Determine the [x, y] coordinate at the center of the cell enclosing the given text.  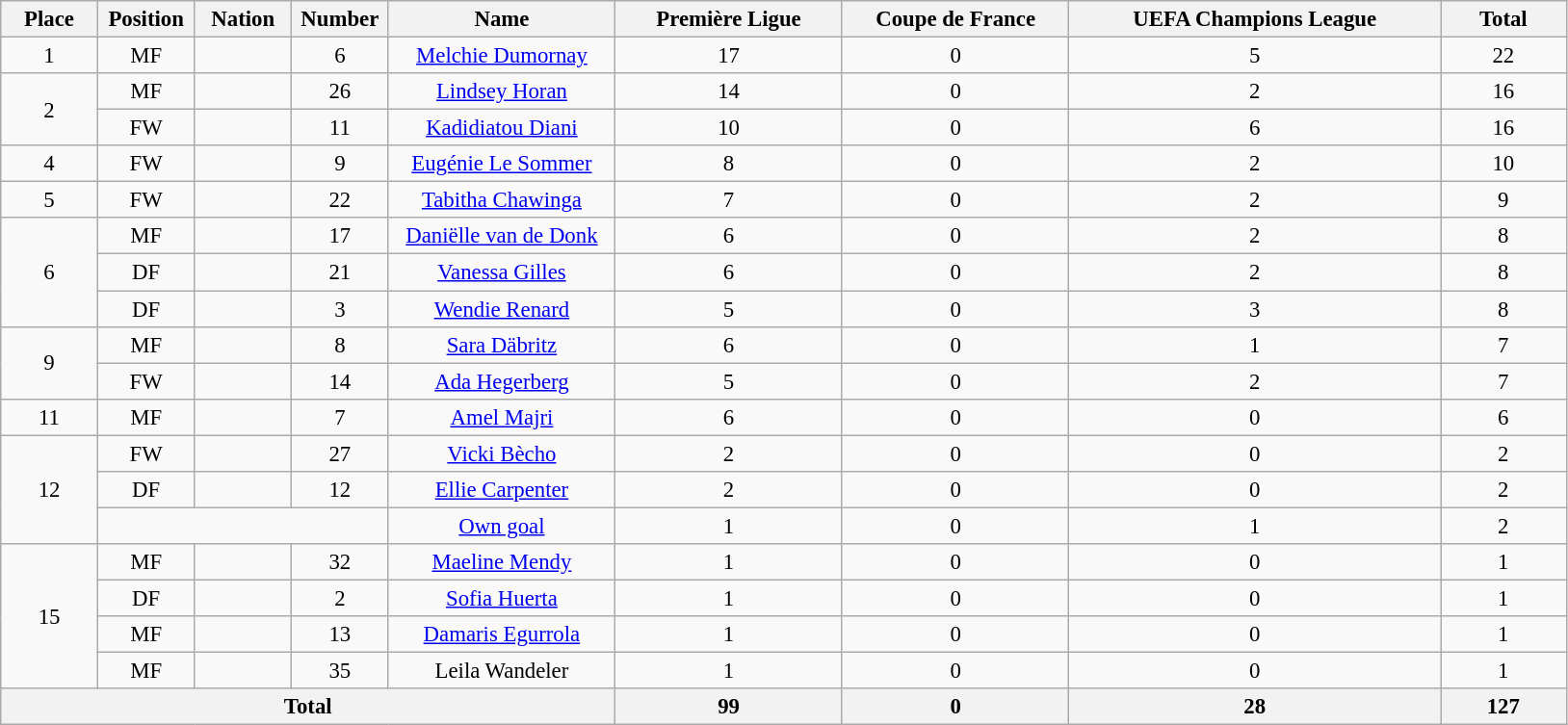
Position [146, 19]
Nation [243, 19]
Ellie Carpenter [502, 490]
Sara Däbritz [502, 345]
Leila Wandeler [502, 671]
Sofia Huerta [502, 598]
Ada Hegerberg [502, 381]
Name [502, 19]
UEFA Champions League [1255, 19]
13 [341, 634]
Eugénie Le Sommer [502, 164]
27 [341, 453]
28 [1255, 707]
Première Ligue [729, 19]
Place [50, 19]
Damaris Egurrola [502, 634]
32 [341, 562]
Melchie Dumornay [502, 56]
127 [1504, 707]
26 [341, 91]
Tabitha Chawinga [502, 200]
99 [729, 707]
4 [50, 164]
Number [341, 19]
21 [341, 272]
15 [50, 616]
Vicki Bècho [502, 453]
Maeline Mendy [502, 562]
Kadidiatou Diani [502, 128]
Lindsey Horan [502, 91]
Vanessa Gilles [502, 272]
Coupe de France [955, 19]
Wendie Renard [502, 309]
Daniëlle van de Donk [502, 236]
Amel Majri [502, 417]
Own goal [502, 526]
35 [341, 671]
